Find where the given text appears and provide that cell's center as [x, y] coordinate. 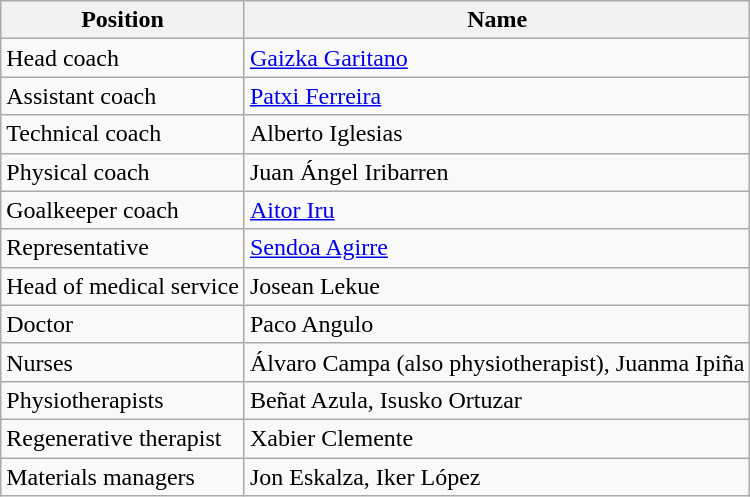
Gaizka Garitano [497, 58]
Álvaro Campa (also physiotherapist), Juanma Ipiña [497, 362]
Beñat Azula, Isusko Ortuzar [497, 400]
Josean Lekue [497, 286]
Representative [123, 248]
Nurses [123, 362]
Jon Eskalza, Iker López [497, 477]
Xabier Clemente [497, 438]
Regenerative therapist [123, 438]
Paco Angulo [497, 324]
Patxi Ferreira [497, 96]
Position [123, 20]
Goalkeeper coach [123, 210]
Head coach [123, 58]
Name [497, 20]
Sendoa Agirre [497, 248]
Assistant coach [123, 96]
Physical coach [123, 172]
Aitor Iru [497, 210]
Head of medical service [123, 286]
Juan Ángel Iribarren [497, 172]
Alberto Iglesias [497, 134]
Technical coach [123, 134]
Materials managers [123, 477]
Doctor [123, 324]
Physiotherapists [123, 400]
